For the text-containing cell, return its midpoint in (x, y) coordinate format. 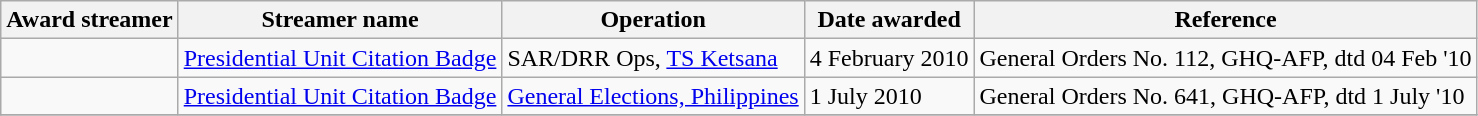
1 July 2010 (889, 96)
Award streamer (90, 20)
4 February 2010 (889, 58)
Reference (1226, 20)
General Elections, Philippines (653, 96)
General Orders No. 641, GHQ-AFP, dtd 1 July '10 (1226, 96)
Date awarded (889, 20)
Operation (653, 20)
Streamer name (340, 20)
SAR/DRR Ops, TS Ketsana (653, 58)
General Orders No. 112, GHQ-AFP, dtd 04 Feb '10 (1226, 58)
